Scan for the cell matching the given text and deliver its (x, y) coordinate at center. 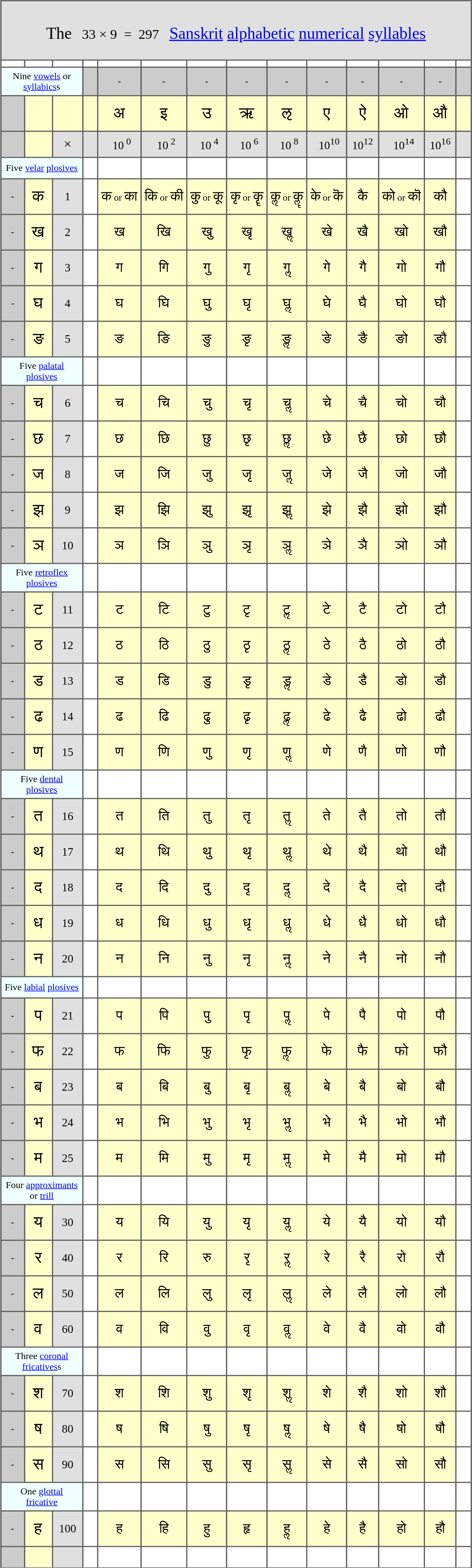
ञृ (247, 545)
छे (327, 439)
वि (164, 1329)
जि (164, 474)
भृ (247, 1122)
भै (363, 1122)
ठृ (247, 645)
ञै (363, 545)
चॢ (287, 403)
शै (363, 1393)
शे (327, 1393)
गृ (247, 268)
फो (402, 1051)
मृ (247, 1158)
थि (164, 852)
को or कॊ (402, 196)
वु (207, 1329)
लॢ (287, 1293)
नृ (247, 959)
फु (207, 1051)
ञे (327, 545)
दै (363, 887)
Three coronal fricativess (42, 1361)
ले (327, 1293)
ऐ (363, 113)
70 (68, 1393)
One glottal fricative (42, 1496)
षे (327, 1429)
ङृ (247, 339)
मो (402, 1158)
10 8 (287, 144)
घो (402, 303)
पो (402, 1016)
5 (68, 339)
ठॢ (287, 645)
टे (327, 609)
90 (68, 1464)
ढै (363, 716)
छो (402, 439)
थौ (440, 852)
रो (402, 1258)
घृ (247, 303)
लि (164, 1293)
बे (327, 1087)
दौ (440, 887)
Five velar plosives (42, 168)
नौ (440, 959)
लो (402, 1293)
चु (207, 403)
झु (207, 510)
शृ (247, 1393)
23 (68, 1087)
100 (68, 1528)
डॢ (287, 681)
है (363, 1528)
1 (68, 196)
धॢ (287, 923)
रौ (440, 1258)
णौ (440, 752)
गै (363, 268)
12 (68, 645)
जु (207, 474)
मै (363, 1158)
शॢ (287, 1393)
षौ (440, 1429)
खृ (247, 232)
घै (363, 303)
जॢ (287, 474)
× (68, 144)
गु (207, 268)
ऌ (287, 113)
Five labial plosives (42, 987)
ङे (327, 339)
टृ (247, 609)
खि (164, 232)
लौ (440, 1293)
यौ (440, 1222)
यु (207, 1222)
लृ (247, 1293)
18 (68, 887)
चै (363, 403)
सॢ (287, 1464)
मॢ (287, 1158)
डै (363, 681)
ङौ (440, 339)
भॢ (287, 1122)
भे (327, 1122)
झॢ (287, 510)
मु (207, 1158)
पौ (440, 1016)
रृ (247, 1258)
ते (327, 816)
बृ (247, 1087)
हो (402, 1528)
ठै (363, 645)
धि (164, 923)
पे (327, 1016)
झो (402, 510)
षॢ (287, 1429)
गौ (440, 268)
णि (164, 752)
टॢ (287, 609)
22 (68, 1051)
Five retroflex plosives (42, 577)
झे (327, 510)
ञॢ (287, 545)
नै (363, 959)
रु (207, 1258)
रै (363, 1258)
लै (363, 1293)
कु or कू (207, 196)
के or कॆ (327, 196)
सै (363, 1464)
17 (68, 852)
चो (402, 403)
ओ (402, 113)
सो (402, 1464)
भौ (440, 1122)
2 (68, 232)
कि or की (164, 196)
शु (207, 1393)
कौ (440, 196)
ठौ (440, 645)
टै (363, 609)
सृ (247, 1464)
ङै (363, 339)
6 (68, 403)
थो (402, 852)
हॢ (287, 1528)
ए (327, 113)
ञि (164, 545)
मे (327, 1158)
थे (327, 852)
1014 (402, 144)
से (327, 1464)
बौ (440, 1087)
खौ (440, 232)
धो (402, 923)
धृ (247, 923)
शौ (440, 1393)
छि (164, 439)
दृ (247, 887)
10 0 (119, 144)
हौ (440, 1528)
3 (68, 268)
क or का (119, 196)
डि (164, 681)
घे (327, 303)
Nine vowels or syllabicss (42, 81)
10 2 (164, 144)
खै (363, 232)
धे (327, 923)
अ (119, 113)
भु (207, 1122)
गे (327, 268)
ढृ (247, 716)
पृ (247, 1016)
फि (164, 1051)
नॢ (287, 959)
डो (402, 681)
फॢ (287, 1051)
कॢ or कॣ (287, 196)
ङु (207, 339)
णो (402, 752)
पु (207, 1016)
डृ (247, 681)
षै (363, 1429)
ये (327, 1222)
क (38, 196)
यो (402, 1222)
तै (363, 816)
डे (327, 681)
मि (164, 1158)
पै (363, 1016)
4 (68, 303)
छृ (247, 439)
ङो (402, 339)
टु (207, 609)
1012 (363, 144)
बि (164, 1087)
ङि (164, 339)
धै (363, 923)
जै (363, 474)
The 33 × 9 = 297 Sanskrit alphabetic numerical syllables (236, 30)
Four approximants or trill (42, 1190)
हु (207, 1528)
पॢ (287, 1016)
11 (68, 609)
णृ (247, 752)
तु (207, 816)
चृ (247, 403)
दि (164, 887)
ढे (327, 716)
झि (164, 510)
जो (402, 474)
शि (164, 1393)
गि (164, 268)
तौ (440, 816)
छु (207, 439)
50 (68, 1293)
गॢ (287, 268)
ढि (164, 716)
तृ (247, 816)
खे (327, 232)
लु (207, 1293)
जृ (247, 474)
थॢ (287, 852)
वौ (440, 1329)
यॢ (287, 1222)
डौ (440, 681)
ने (327, 959)
यै (363, 1222)
णु (207, 752)
ऋ (247, 113)
तॢ (287, 816)
फौ (440, 1051)
षृ (247, 1429)
थै (363, 852)
भो (402, 1122)
10 6 (247, 144)
ठु (207, 645)
उ (207, 113)
औ (440, 113)
चौ (440, 403)
षु (207, 1429)
हि (164, 1528)
णै (363, 752)
रे (327, 1258)
गो (402, 268)
1010 (327, 144)
कै (363, 196)
ढो (402, 716)
कृ or कॄ (247, 196)
15 (68, 752)
धौ (440, 923)
सौ (440, 1464)
झृ (247, 510)
10 (68, 545)
यृ (247, 1222)
खो (402, 232)
40 (68, 1258)
टौ (440, 609)
षि (164, 1429)
इ (164, 113)
नु (207, 959)
वो (402, 1329)
60 (68, 1329)
टि (164, 609)
घौ (440, 303)
खु (207, 232)
जे (327, 474)
खॢ (287, 232)
16 (68, 816)
ठि (164, 645)
बो (402, 1087)
णॢ (287, 752)
फे (327, 1051)
रॢ (287, 1258)
चे (327, 403)
सि (164, 1464)
पि (164, 1016)
बु (207, 1087)
फै (363, 1051)
घॢ (287, 303)
थु (207, 852)
25 (68, 1158)
ढु (207, 716)
मौ (440, 1158)
थृ (247, 852)
ञौ (440, 545)
डु (207, 681)
ढौ (440, 716)
घु (207, 303)
वे (327, 1329)
दो (402, 887)
ठो (402, 645)
80 (68, 1429)
बै (363, 1087)
छॢ (287, 439)
रि (164, 1258)
दु (207, 887)
भि (164, 1122)
9 (68, 510)
24 (68, 1122)
ञु (207, 545)
धु (207, 923)
13 (68, 681)
तो (402, 816)
चि (164, 403)
दॢ (287, 887)
छै (363, 439)
14 (68, 716)
वै (363, 1329)
वॢ (287, 1329)
ञो (402, 545)
झै (363, 510)
20 (68, 959)
सु (207, 1464)
दे (327, 887)
घि (164, 303)
शो (402, 1393)
णे (327, 752)
नि (164, 959)
झौ (440, 510)
ढॢ (287, 716)
1016 (440, 144)
यि (164, 1222)
30 (68, 1222)
7 (68, 439)
हृ (247, 1528)
फृ (247, 1051)
जौ (440, 474)
हे (327, 1528)
टो (402, 609)
ति (164, 816)
Five dental plosives (42, 784)
8 (68, 474)
ङॢ (287, 339)
बॢ (287, 1087)
छौ (440, 439)
ठे (327, 645)
19 (68, 923)
10 4 (207, 144)
नो (402, 959)
वृ (247, 1329)
षो (402, 1429)
21 (68, 1016)
Five palatal plosives (42, 371)
